Return the [X, Y] coordinate for the center point of the cell that contains the specified text.  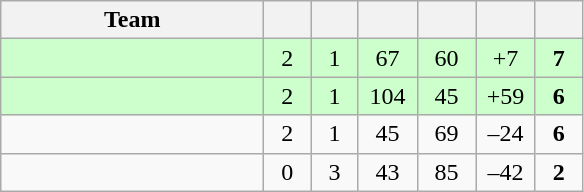
–24 [506, 134]
43 [388, 172]
0 [288, 172]
69 [446, 134]
85 [446, 172]
60 [446, 58]
3 [334, 172]
7 [558, 58]
67 [388, 58]
+7 [506, 58]
Team [132, 20]
+59 [506, 96]
104 [388, 96]
–42 [506, 172]
